Scan for the cell matching the given text and deliver its (X, Y) coordinate at center. 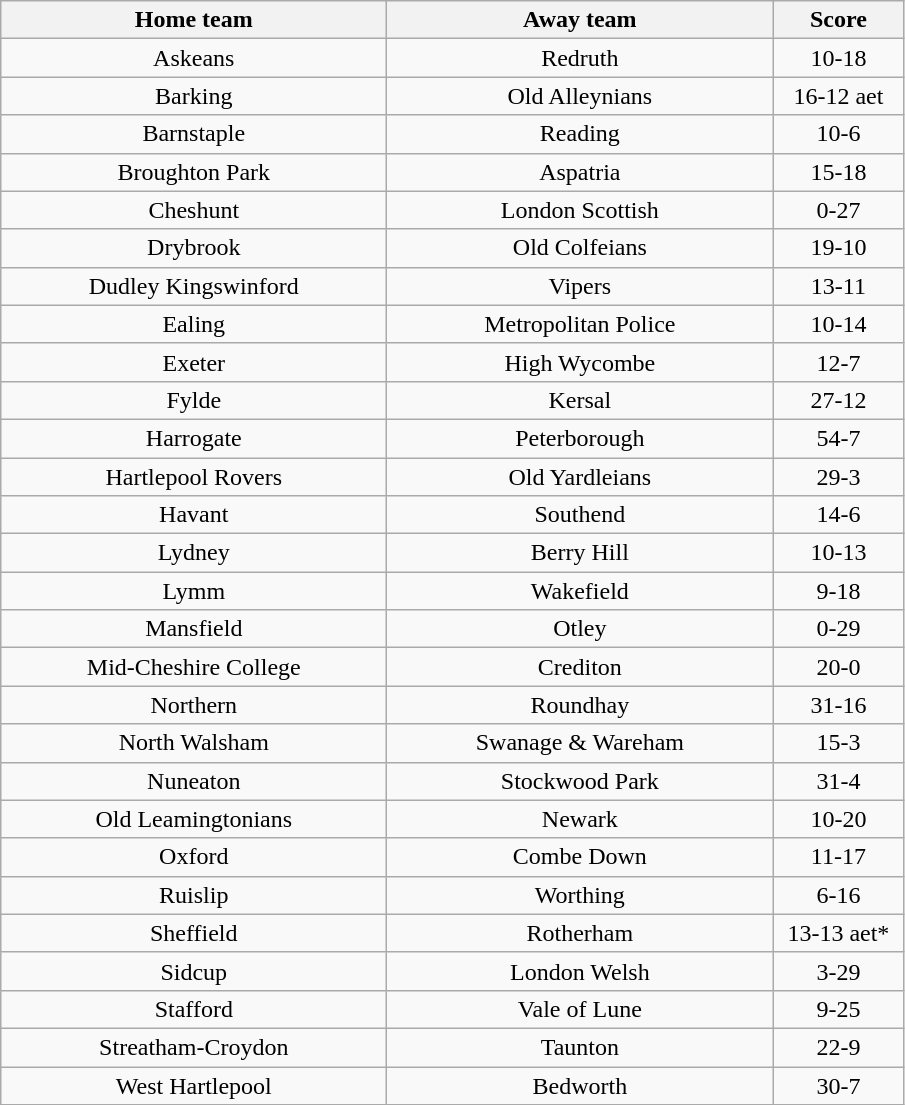
West Hartlepool (194, 1085)
Cheshunt (194, 210)
12-7 (838, 362)
31-16 (838, 705)
Stockwood Park (580, 781)
Combe Down (580, 857)
Sidcup (194, 971)
Old Colfeians (580, 248)
Worthing (580, 895)
9-25 (838, 1009)
Crediton (580, 667)
0-27 (838, 210)
Lymm (194, 591)
Barnstaple (194, 134)
Otley (580, 629)
Peterborough (580, 438)
Newark (580, 819)
Vipers (580, 286)
Kersal (580, 400)
Stafford (194, 1009)
Home team (194, 20)
Redruth (580, 58)
22-9 (838, 1047)
Dudley Kingswinford (194, 286)
10-18 (838, 58)
Bedworth (580, 1085)
Aspatria (580, 172)
Old Leamingtonians (194, 819)
Drybrook (194, 248)
Away team (580, 20)
North Walsham (194, 743)
Taunton (580, 1047)
16-12 aet (838, 96)
Metropolitan Police (580, 324)
Score (838, 20)
Sheffield (194, 933)
Exeter (194, 362)
27-12 (838, 400)
Barking (194, 96)
13-11 (838, 286)
Fylde (194, 400)
Mid-Cheshire College (194, 667)
London Welsh (580, 971)
Broughton Park (194, 172)
31-4 (838, 781)
10-20 (838, 819)
0-29 (838, 629)
Mansfield (194, 629)
Reading (580, 134)
Hartlepool Rovers (194, 477)
3-29 (838, 971)
Roundhay (580, 705)
Streatham-Croydon (194, 1047)
10-14 (838, 324)
11-17 (838, 857)
High Wycombe (580, 362)
Southend (580, 515)
29-3 (838, 477)
Askeans (194, 58)
Ruislip (194, 895)
Lydney (194, 553)
Old Alleynians (580, 96)
14-6 (838, 515)
Havant (194, 515)
9-18 (838, 591)
15-3 (838, 743)
Harrogate (194, 438)
Rotherham (580, 933)
20-0 (838, 667)
15-18 (838, 172)
6-16 (838, 895)
19-10 (838, 248)
Swanage & Wareham (580, 743)
Oxford (194, 857)
Vale of Lune (580, 1009)
Berry Hill (580, 553)
Old Yardleians (580, 477)
Wakefield (580, 591)
54-7 (838, 438)
Northern (194, 705)
London Scottish (580, 210)
10-13 (838, 553)
Ealing (194, 324)
10-6 (838, 134)
13-13 aet* (838, 933)
30-7 (838, 1085)
Nuneaton (194, 781)
